Pinpoint the cell where the given text exists, returning its (x, y) midpoint coordinate. 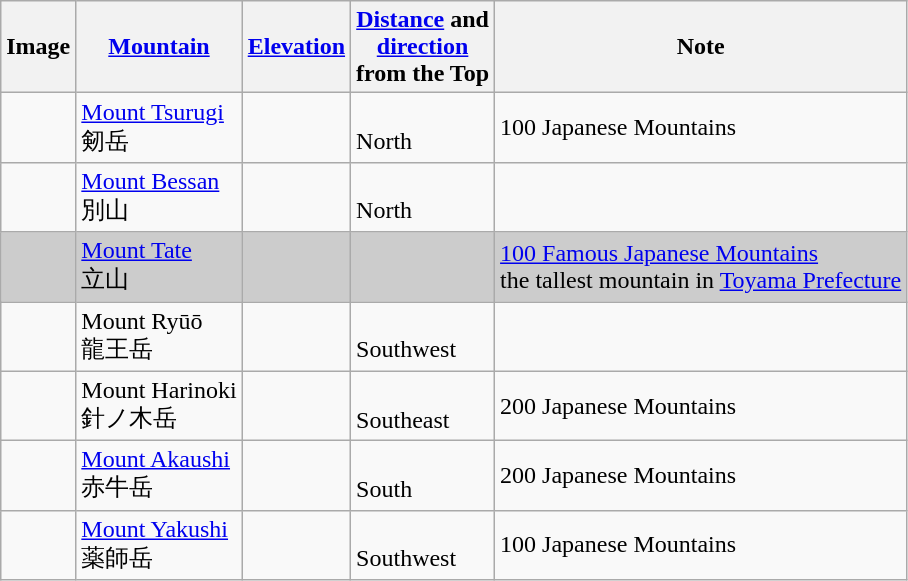
Mount Bessan別山 (159, 197)
Mount Tsurugi剱岳 (159, 128)
Mount Tate立山 (159, 267)
Distance anddirectionfrom the Top (423, 47)
Image (38, 47)
Note (701, 47)
100 Famous Japanese Mountainsthe tallest mountain in Toyama Prefecture (701, 267)
Mountain (159, 47)
Southeast (423, 406)
South (423, 476)
Elevation (296, 47)
Mount Ryūō龍王岳 (159, 337)
Mount Harinoki針ノ木岳 (159, 406)
Mount Akaushi赤牛岳 (159, 476)
Mount Yakushi薬師岳 (159, 545)
